Return [x, y] of the center of cell containing provided text 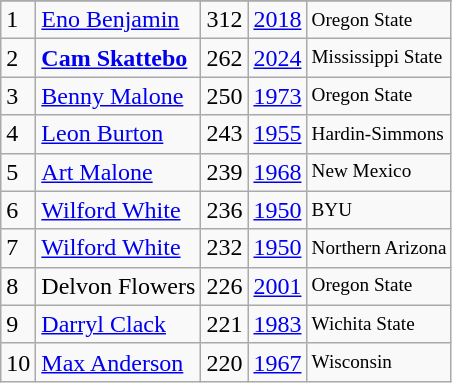
1955 [278, 134]
2001 [278, 286]
250 [224, 96]
1968 [278, 172]
9 [18, 324]
232 [224, 248]
10 [18, 362]
1 [18, 20]
262 [224, 58]
Leon Burton [118, 134]
6 [18, 210]
1983 [278, 324]
221 [224, 324]
3 [18, 96]
7 [18, 248]
2 [18, 58]
5 [18, 172]
1967 [278, 362]
226 [224, 286]
Northern Arizona [379, 248]
BYU [379, 210]
Eno Benjamin [118, 20]
2024 [278, 58]
Hardin-Simmons [379, 134]
Cam Skattebo [118, 58]
243 [224, 134]
4 [18, 134]
220 [224, 362]
Mississippi State [379, 58]
239 [224, 172]
Wichita State [379, 324]
312 [224, 20]
236 [224, 210]
Darryl Clack [118, 324]
Wisconsin [379, 362]
New Mexico [379, 172]
Max Anderson [118, 362]
8 [18, 286]
Benny Malone [118, 96]
Delvon Flowers [118, 286]
1973 [278, 96]
Art Malone [118, 172]
2018 [278, 20]
